Capture the cell that displays the provided text and extract its (X, Y) central coordinate. 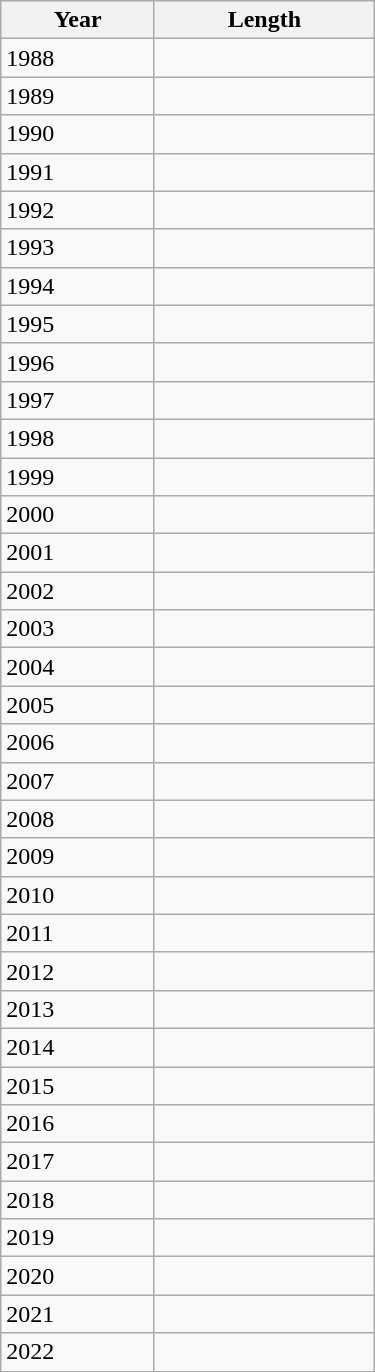
2020 (78, 1276)
2011 (78, 933)
2005 (78, 705)
2014 (78, 1047)
1993 (78, 248)
1998 (78, 438)
Length (264, 20)
1997 (78, 400)
1990 (78, 134)
2015 (78, 1085)
1995 (78, 324)
2021 (78, 1314)
2016 (78, 1124)
1991 (78, 172)
1996 (78, 362)
2002 (78, 591)
2004 (78, 667)
2012 (78, 971)
1994 (78, 286)
2008 (78, 819)
2018 (78, 1200)
2001 (78, 553)
1999 (78, 477)
2013 (78, 1009)
2007 (78, 781)
Year (78, 20)
2006 (78, 743)
2022 (78, 1352)
1988 (78, 58)
2003 (78, 629)
1992 (78, 210)
1989 (78, 96)
2000 (78, 515)
2019 (78, 1238)
2009 (78, 857)
2017 (78, 1162)
2010 (78, 895)
